Locate the cell with the specified text and output its [X, Y] center coordinate. 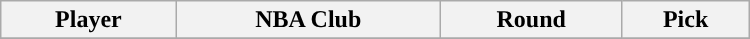
Round [531, 20]
Player [88, 20]
NBA Club [308, 20]
Pick [686, 20]
